Determine the [x, y] coordinate at the center of the cell enclosing the given text.  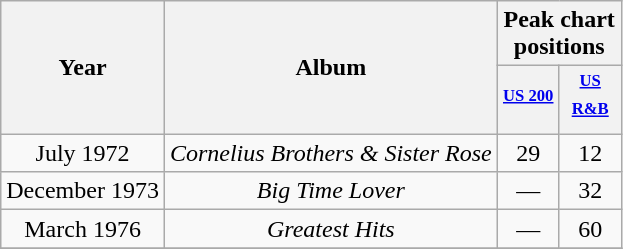
December 1973 [83, 191]
US 200 [528, 100]
12 [590, 153]
60 [590, 229]
Peak chart positions [559, 34]
July 1972 [83, 153]
Big Time Lover [330, 191]
March 1976 [83, 229]
USR&B [590, 100]
Year [83, 68]
Album [330, 68]
Cornelius Brothers & Sister Rose [330, 153]
29 [528, 153]
Greatest Hits [330, 229]
32 [590, 191]
